Return [x, y] of the center of cell containing provided text 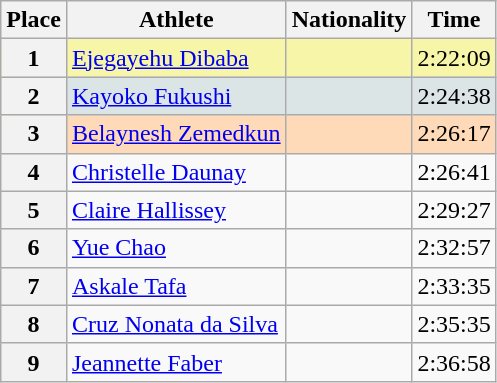
Belaynesh Zemedkun [176, 134]
Yue Chao [176, 248]
Ejegayehu Dibaba [176, 58]
2:33:35 [454, 286]
2:26:17 [454, 134]
Askale Tafa [176, 286]
2:24:38 [454, 96]
Jeannette Faber [176, 362]
6 [34, 248]
2 [34, 96]
Time [454, 20]
Christelle Daunay [176, 172]
Claire Hallissey [176, 210]
2:29:27 [454, 210]
7 [34, 286]
Place [34, 20]
2:22:09 [454, 58]
9 [34, 362]
4 [34, 172]
Nationality [349, 20]
8 [34, 324]
Cruz Nonata da Silva [176, 324]
3 [34, 134]
2:36:58 [454, 362]
1 [34, 58]
Athlete [176, 20]
2:35:35 [454, 324]
5 [34, 210]
Kayoko Fukushi [176, 96]
2:26:41 [454, 172]
2:32:57 [454, 248]
